Capture the cell that displays the provided text and extract its (X, Y) central coordinate. 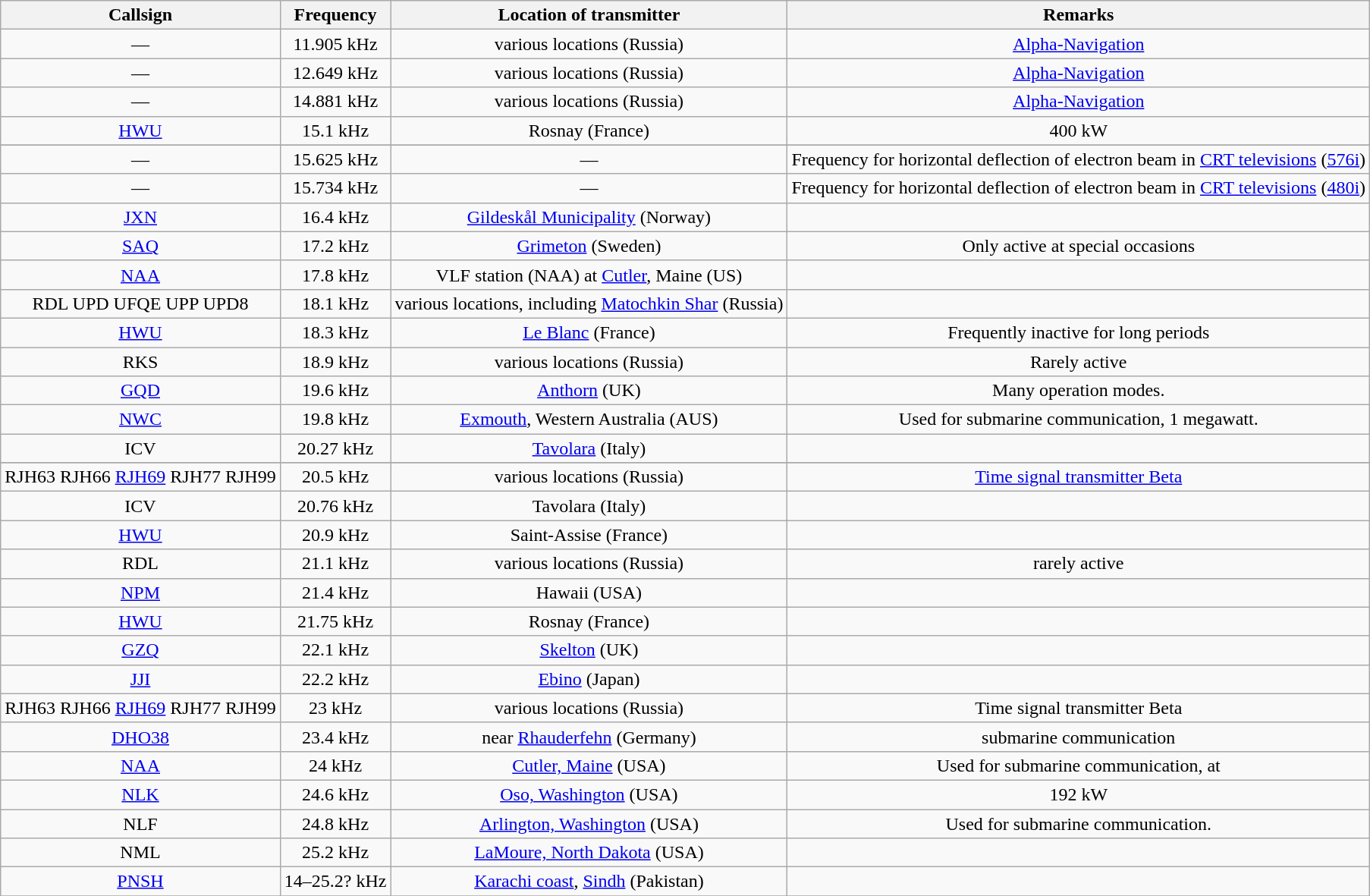
Arlington, Washington (USA) (589, 823)
Only active at special occasions (1079, 246)
NWC (140, 420)
17.8 kHz (335, 275)
Remarks (1079, 15)
DHO38 (140, 737)
21.75 kHz (335, 621)
20.5 kHz (335, 477)
23.4 kHz (335, 737)
11.905 kHz (335, 44)
Frequency for horizontal deflection of electron beam in CRT televisions (576i) (1079, 159)
18.9 kHz (335, 362)
NPM (140, 593)
Frequency (335, 15)
RKS (140, 362)
17.2 kHz (335, 246)
20.76 kHz (335, 506)
NLK (140, 794)
15.1 kHz (335, 130)
21.1 kHz (335, 564)
Ebino (Japan) (589, 679)
LaMoure, North Dakota (USA) (589, 853)
192 kW (1079, 794)
16.4 kHz (335, 217)
Exmouth, Western Australia (AUS) (589, 420)
24.6 kHz (335, 794)
Skelton (UK) (589, 650)
18.1 kHz (335, 303)
20.9 kHz (335, 535)
Gildeskål Municipality (Norway) (589, 217)
19.6 kHz (335, 391)
Oso, Washington (USA) (589, 794)
15.734 kHz (335, 188)
Many operation modes. (1079, 391)
NLF (140, 823)
24.8 kHz (335, 823)
Used for submarine communication. (1079, 823)
Location of transmitter (589, 15)
25.2 kHz (335, 853)
23 kHz (335, 708)
20.27 kHz (335, 448)
JXN (140, 217)
Frequency for horizontal deflection of electron beam in CRT televisions (480i) (1079, 188)
Used for submarine communication, 1 megawatt. (1079, 420)
24 kHz (335, 766)
Anthorn (UK) (589, 391)
21.4 kHz (335, 593)
Rarely active (1079, 362)
400 kW (1079, 130)
SAQ (140, 246)
Saint-Assise (France) (589, 535)
Callsign (140, 15)
RDL UPD UFQE UPP UPD8 (140, 303)
submarine communication (1079, 737)
15.625 kHz (335, 159)
Karachi coast, Sindh (Pakistan) (589, 882)
RDL (140, 564)
Frequently inactive for long periods (1079, 332)
Le Blanc (France) (589, 332)
Used for submarine communication, at (1079, 766)
near Rhauderfehn (Germany) (589, 737)
VLF station (NAA) at Cutler, Maine (US) (589, 275)
GZQ (140, 650)
GQD (140, 391)
12.649 kHz (335, 73)
19.8 kHz (335, 420)
NML (140, 853)
JJI (140, 679)
Grimeton (Sweden) (589, 246)
18.3 kHz (335, 332)
14–25.2? kHz (335, 882)
22.1 kHz (335, 650)
14.881 kHz (335, 102)
Hawaii (USA) (589, 593)
Cutler, Maine (USA) (589, 766)
rarely active (1079, 564)
22.2 kHz (335, 679)
PNSH (140, 882)
various locations, including Matochkin Shar (Russia) (589, 303)
